Pinpoint the cell where the given text exists, returning its (x, y) midpoint coordinate. 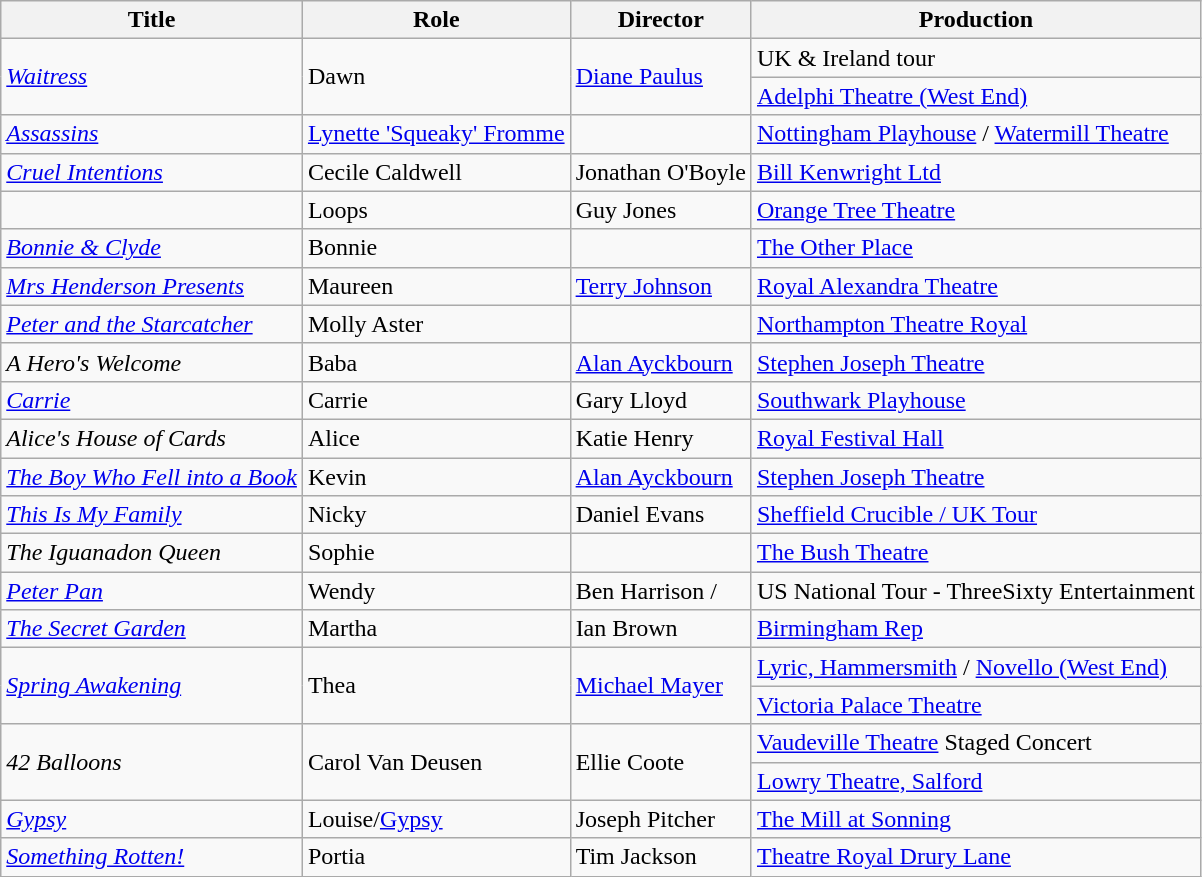
Title (152, 20)
Gary Lloyd (660, 400)
Tim Jackson (660, 857)
The Boy Who Fell into a Book (152, 477)
Nottingham Playhouse / Watermill Theatre (976, 134)
Thea (436, 686)
Daniel Evans (660, 515)
Sheffield Crucible / UK Tour (976, 515)
Assassins (152, 134)
Terry Johnson (660, 286)
Lyric, Hammersmith / Novello (West End) (976, 667)
Peter Pan (152, 591)
UK & Ireland tour (976, 58)
Alice's House of Cards (152, 438)
Waitress (152, 77)
Alice (436, 438)
Portia (436, 857)
Baba (436, 362)
The Secret Garden (152, 629)
42 Balloons (152, 762)
Diane Paulus (660, 77)
Director (660, 20)
Carol Van Deusen (436, 762)
The Mill at Sonning (976, 819)
Northampton Theatre Royal (976, 324)
Adelphi Theatre (West End) (976, 96)
The Bush Theatre (976, 553)
Bonnie (436, 248)
Role (436, 20)
Orange Tree Theatre (976, 210)
Mrs Henderson Presents (152, 286)
Production (976, 20)
Joseph Pitcher (660, 819)
Maureen (436, 286)
Wendy (436, 591)
Ellie Coote (660, 762)
Molly Aster (436, 324)
Martha (436, 629)
Sophie (436, 553)
Gypsy (152, 819)
Spring Awakening (152, 686)
Something Rotten! (152, 857)
US National Tour - ThreeSixty Entertainment (976, 591)
Louise/Gypsy (436, 819)
Theatre Royal Drury Lane (976, 857)
Peter and the Starcatcher (152, 324)
Bonnie & Clyde (152, 248)
Royal Alexandra Theatre (976, 286)
A Hero's Welcome (152, 362)
Kevin (436, 477)
The Other Place (976, 248)
Guy Jones (660, 210)
Loops (436, 210)
This Is My Family (152, 515)
Victoria Palace Theatre (976, 705)
Katie Henry (660, 438)
Michael Mayer (660, 686)
Birmingham Rep (976, 629)
Nicky (436, 515)
Lynette 'Squeaky' Fromme (436, 134)
Cecile Caldwell (436, 172)
Jonathan O'Boyle (660, 172)
The Iguanadon Queen (152, 553)
Southwark Playhouse (976, 400)
Dawn (436, 77)
Cruel Intentions (152, 172)
Vaudeville Theatre Staged Concert (976, 743)
Ian Brown (660, 629)
Ben Harrison / (660, 591)
Royal Festival Hall (976, 438)
Lowry Theatre, Salford (976, 781)
Bill Kenwright Ltd (976, 172)
